Return the [x, y] coordinate for the center point of the cell that contains the specified text.  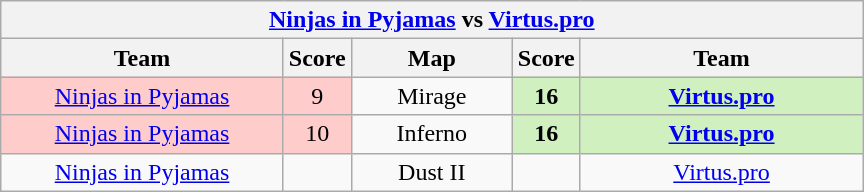
9 [317, 96]
10 [317, 134]
Inferno [432, 134]
Mirage [432, 96]
Ninjas in Pyjamas vs Virtus.pro [432, 20]
Dust II [432, 172]
Map [432, 58]
